Identify which cell holds the provided text, then report its [X, Y] central coordinate. 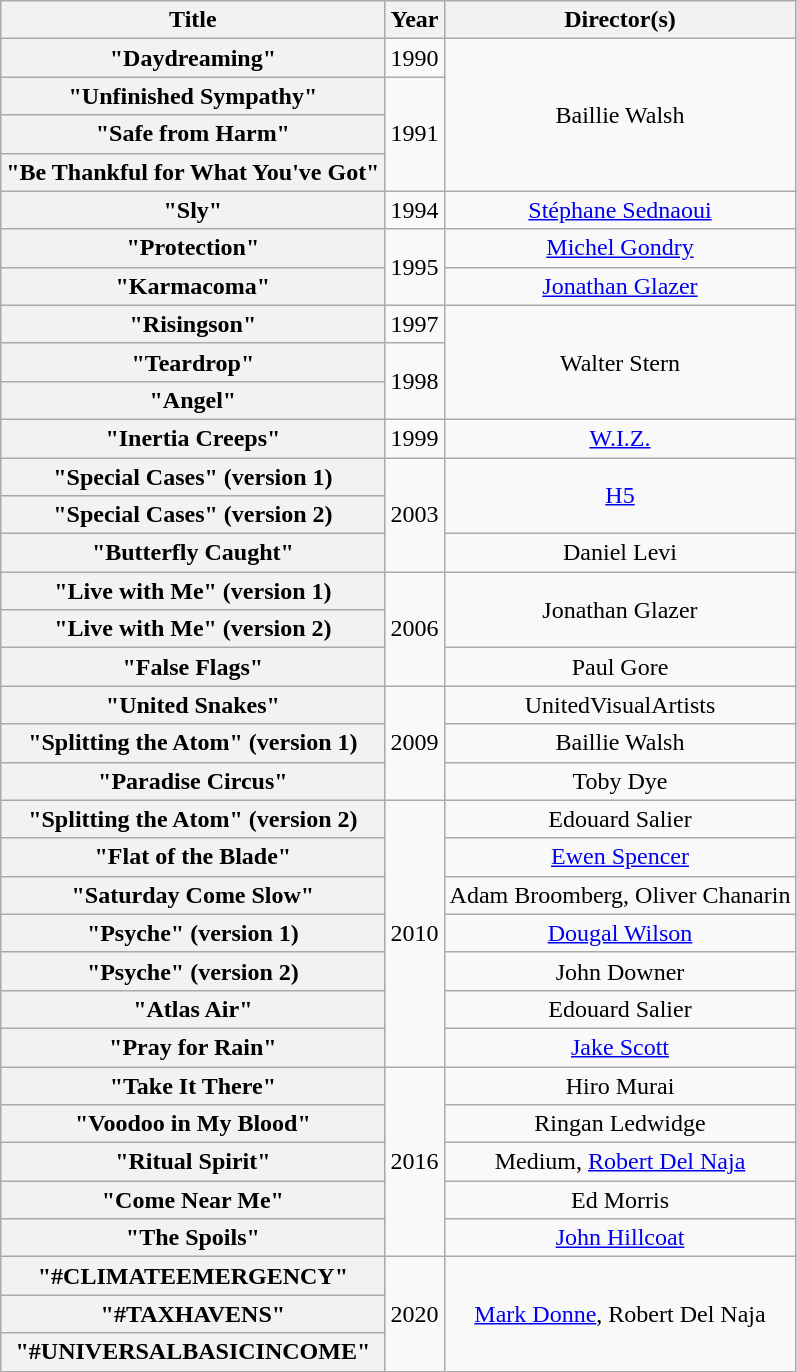
Toby Dye [620, 781]
1994 [414, 210]
2009 [414, 743]
1995 [414, 267]
"Come Near Me" [193, 1200]
"Atlas Air" [193, 1009]
"Live with Me" (version 2) [193, 629]
"Paradise Circus" [193, 781]
"Psyche" (version 2) [193, 971]
Year [414, 20]
"Ritual Spirit" [193, 1162]
"Daydreaming" [193, 58]
1997 [414, 324]
"#CLIMATEEMERGENCY" [193, 1276]
"Karmacoma" [193, 286]
Medium, Robert Del Naja [620, 1162]
Dougal Wilson [620, 933]
2010 [414, 933]
"Pray for Rain" [193, 1047]
Ringan Ledwidge [620, 1124]
H5 [620, 496]
"Butterfly Caught" [193, 553]
UnitedVisualArtists [620, 705]
Director(s) [620, 20]
2003 [414, 515]
W.I.Z. [620, 438]
John Hillcoat [620, 1238]
"Inertia Creeps" [193, 438]
"Live with Me" (version 1) [193, 591]
Mark Donne, Robert Del Naja [620, 1314]
Jake Scott [620, 1047]
"Risingson" [193, 324]
"Sly" [193, 210]
"Psyche" (version 1) [193, 933]
"United Snakes" [193, 705]
"#TAXHAVENS" [193, 1314]
"Saturday Come Slow" [193, 895]
"Safe from Harm" [193, 134]
"Take It There" [193, 1085]
"Angel" [193, 400]
1999 [414, 438]
Ed Morris [620, 1200]
1998 [414, 381]
"Voodoo in My Blood" [193, 1124]
"Splitting the Atom" (version 2) [193, 819]
Title [193, 20]
Adam Broomberg, Oliver Chanarin [620, 895]
Walter Stern [620, 362]
1991 [414, 134]
"Teardrop" [193, 362]
Paul Gore [620, 667]
John Downer [620, 971]
"Unfinished Sympathy" [193, 96]
"False Flags" [193, 667]
"Protection" [193, 248]
2020 [414, 1314]
"Flat of the Blade" [193, 857]
Ewen Spencer [620, 857]
Daniel Levi [620, 553]
1990 [414, 58]
2006 [414, 629]
Michel Gondry [620, 248]
"Splitting the Atom" (version 1) [193, 743]
"The Spoils" [193, 1238]
Hiro Murai [620, 1085]
Stéphane Sednaoui [620, 210]
2016 [414, 1161]
"Special Cases" (version 1) [193, 477]
"Special Cases" (version 2) [193, 515]
"Be Thankful for What You've Got" [193, 172]
"#UNIVERSALBASICINCOME" [193, 1352]
